Detect which cell encompasses the target text, then output its [X, Y] center coordinate. 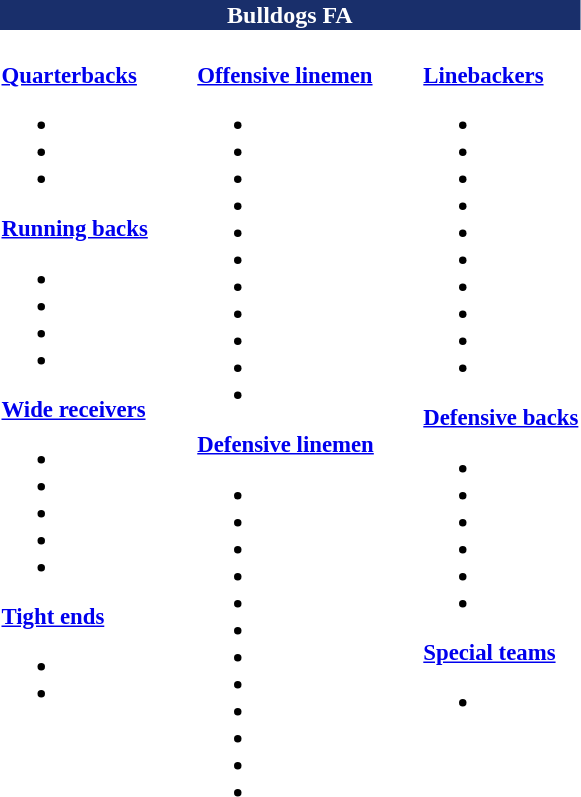
Bulldogs FA [290, 15]
